For the text-containing cell, return its midpoint in (x, y) coordinate format. 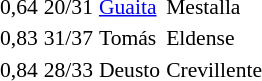
Tomás (130, 38)
31/37 (68, 38)
